Return (x, y) of the center of cell containing provided text 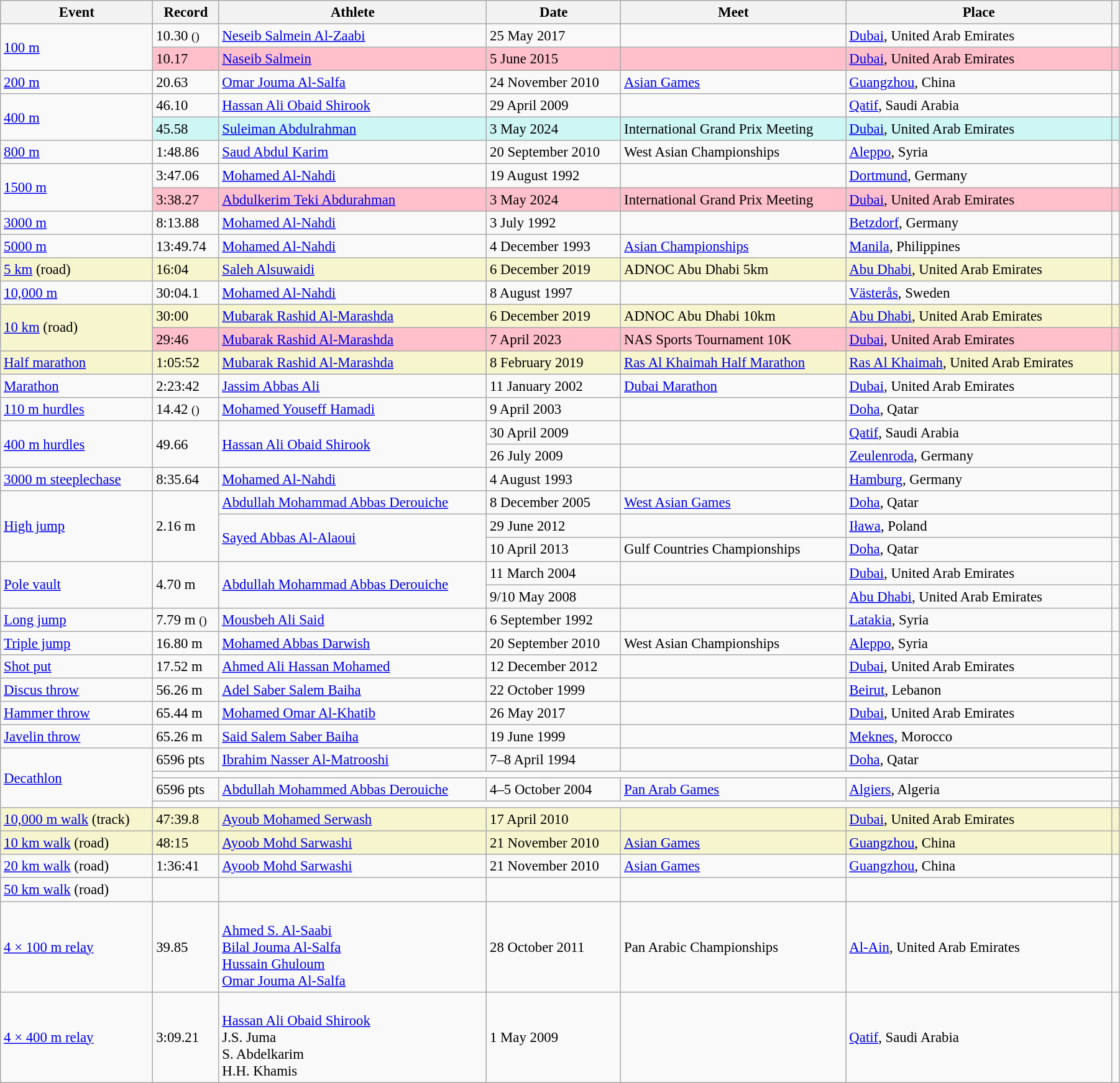
Hamburg, Germany (978, 480)
4 × 100 m relay (77, 947)
Ras Al Khaimah, United Arab Emirates (978, 363)
Betzdorf, Germany (978, 222)
Gulf Countries Championships (733, 550)
Pan Arab Games (733, 790)
Place (978, 12)
4 December 1993 (554, 246)
Ahmed Ali Hassan Mohamed (353, 667)
3:47.06 (186, 176)
19 August 1992 (554, 176)
10.17 (186, 59)
28 October 2011 (554, 947)
ADNOC Abu Dhabi 10km (733, 316)
13:49.74 (186, 246)
800 m (77, 152)
Long jump (77, 619)
200 m (77, 83)
48:15 (186, 843)
Jassim Abbas Ali (353, 386)
High jump (77, 526)
Iława, Poland (978, 526)
4–5 October 2004 (554, 790)
Omar Jouma Al-Salfa (353, 83)
Västerås, Sweden (978, 293)
Zeulenroda, Germany (978, 456)
Marathon (77, 386)
65.44 m (186, 713)
3 July 1992 (554, 222)
17.52 m (186, 667)
100 m (77, 47)
Algiers, Algeria (978, 790)
Neseib Salmein Al-Zaabi (353, 36)
16.80 m (186, 643)
Adel Saber Salem Baiha (353, 690)
3:38.27 (186, 199)
29 April 2009 (554, 106)
10.30 () (186, 36)
Athlete (353, 12)
Saleh Alsuwaidi (353, 269)
8:13.88 (186, 222)
4 × 400 m relay (77, 1037)
7–8 April 1994 (554, 760)
Ibrahim Nasser Al-Matrooshi (353, 760)
2.16 m (186, 526)
Meet (733, 12)
10 km (road) (77, 328)
Dubai Marathon (733, 386)
9 April 2003 (554, 409)
Shot put (77, 667)
4 August 1993 (554, 480)
Pole vault (77, 584)
3000 m steeplechase (77, 480)
6 September 1992 (554, 619)
10 April 2013 (554, 550)
46.10 (186, 106)
Said Salem Saber Baiha (353, 736)
Abdulkerim Teki Abdurahman (353, 199)
14.42 () (186, 409)
30 April 2009 (554, 433)
50 km walk (road) (77, 890)
5000 m (77, 246)
Ahmed S. Al-SaabiBilal Jouma Al-SalfaHussain GhuloumOmar Jouma Al-Salfa (353, 947)
400 m (77, 117)
Hassan Ali Obaid ShirookJ.S. JumaS. AbdelkarimH.H. Khamis (353, 1037)
Latakia, Syria (978, 619)
Mousbeh Ali Said (353, 619)
30:00 (186, 316)
400 m hurdles (77, 445)
Mohamed Omar Al-Khatib (353, 713)
39.85 (186, 947)
Triple jump (77, 643)
7.79 m () (186, 619)
Manila, Philippines (978, 246)
16:04 (186, 269)
56.26 m (186, 690)
Beirut, Lebanon (978, 690)
8 February 2019 (554, 363)
NAS Sports Tournament 10K (733, 339)
22 October 1999 (554, 690)
Naseib Salmein (353, 59)
Ayoub Mohamed Serwash (353, 820)
2:23:42 (186, 386)
ADNOC Abu Dhabi 5km (733, 269)
Mohamed Youseff Hamadi (353, 409)
Javelin throw (77, 736)
Ras Al Khaimah Half Marathon (733, 363)
West Asian Games (733, 503)
10 km walk (road) (77, 843)
10,000 m walk (track) (77, 820)
Event (77, 12)
Al-Ain, United Arab Emirates (978, 947)
12 December 2012 (554, 667)
8:35.64 (186, 480)
45.58 (186, 129)
29:46 (186, 339)
8 August 1997 (554, 293)
25 May 2017 (554, 36)
49.66 (186, 445)
Decathlon (77, 778)
19 June 1999 (554, 736)
1:48.86 (186, 152)
11 March 2004 (554, 573)
10,000 m (77, 293)
17 April 2010 (554, 820)
5 km (road) (77, 269)
Date (554, 12)
3000 m (77, 222)
3:09.21 (186, 1037)
110 m hurdles (77, 409)
20.63 (186, 83)
1500 m (77, 188)
Record (186, 12)
Half marathon (77, 363)
29 June 2012 (554, 526)
Asian Championships (733, 246)
1:05:52 (186, 363)
Abdullah Mohammed Abbas Derouiche (353, 790)
Sayed Abbas Al-Alaoui (353, 538)
Hammer throw (77, 713)
24 November 2010 (554, 83)
30:04.1 (186, 293)
4.70 m (186, 584)
9/10 May 2008 (554, 596)
Suleiman Abdulrahman (353, 129)
Meknes, Morocco (978, 736)
Discus throw (77, 690)
5 June 2015 (554, 59)
20 km walk (road) (77, 867)
47:39.8 (186, 820)
Saud Abdul Karim (353, 152)
Pan Arabic Championships (733, 947)
7 April 2023 (554, 339)
Mohamed Abbas Darwish (353, 643)
26 May 2017 (554, 713)
11 January 2002 (554, 386)
26 July 2009 (554, 456)
1:36:41 (186, 867)
8 December 2005 (554, 503)
65.26 m (186, 736)
Dortmund, Germany (978, 176)
1 May 2009 (554, 1037)
